Search for the cell housing the specified text and yield its (x, y) center coordinate. 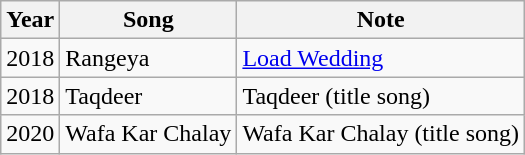
Load Wedding (381, 58)
2020 (30, 134)
Taqdeer (148, 96)
Wafa Kar Chalay (title song) (381, 134)
Note (381, 20)
Taqdeer (title song) (381, 96)
Song (148, 20)
Year (30, 20)
Rangeya (148, 58)
Wafa Kar Chalay (148, 134)
